Locate the cell with the specified text and output its [X, Y] center coordinate. 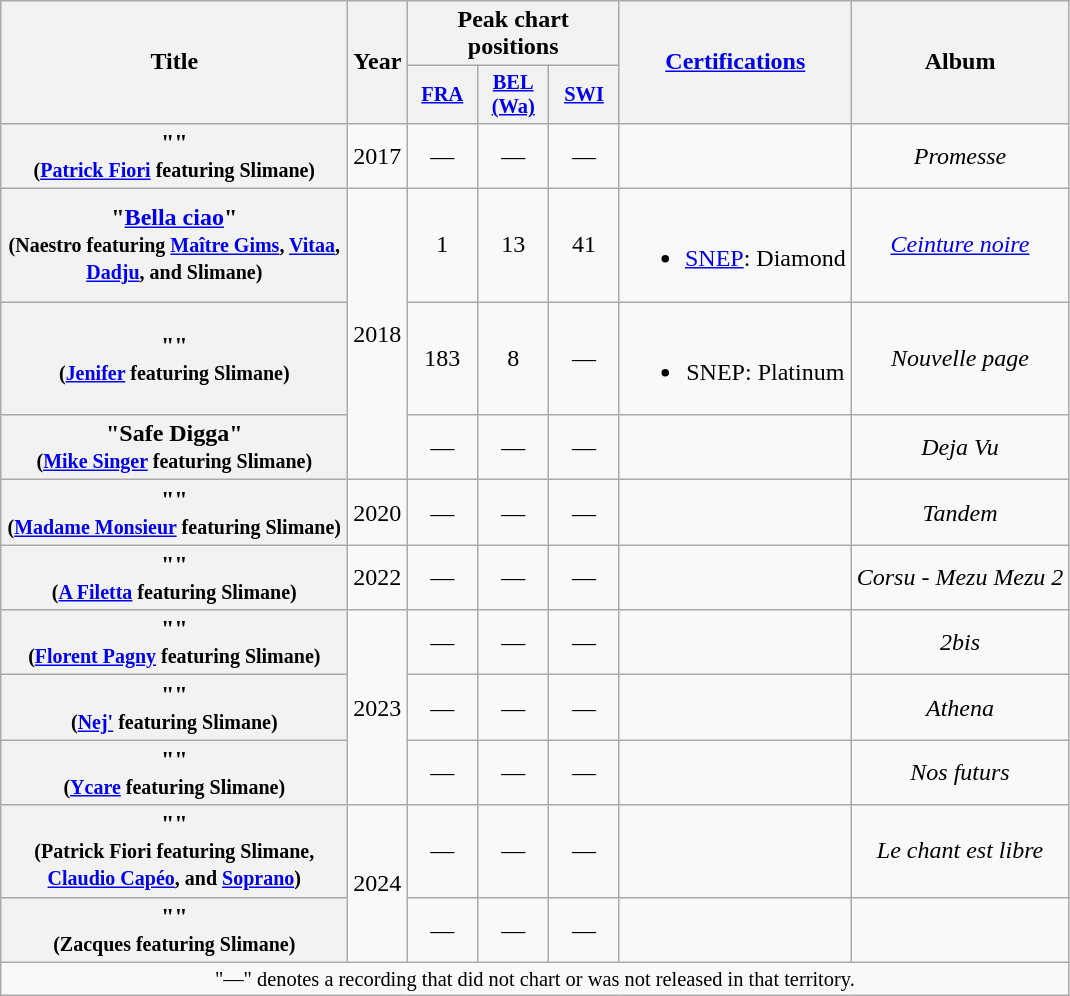
Nos futurs [960, 772]
SNEP: Platinum [735, 358]
2bis [960, 642]
FRA [442, 95]
2024 [378, 884]
183 [442, 358]
""(Patrick Fiori featuring Slimane) [174, 156]
Tandem [960, 512]
Nouvelle page [960, 358]
1 [442, 246]
""(Madame Monsieur featuring Slimane) [174, 512]
Promesse [960, 156]
"Safe Digga"(Mike Singer featuring Slimane) [174, 448]
8 [514, 358]
"—" denotes a recording that did not chart or was not released in that territory. [535, 979]
Year [378, 62]
SNEP: Diamond [735, 246]
""(Ycare featuring Slimane) [174, 772]
Ceinture noire [960, 246]
41 [584, 246]
""(Jenifer featuring Slimane) [174, 358]
2022 [378, 578]
BEL (Wa) [514, 95]
2018 [378, 334]
"Bella ciao"(Naestro featuring Maître Gims, Vitaa, Dadju, and Slimane) [174, 246]
""(Patrick Fiori featuring Slimane, Claudio Capéo, and Soprano) [174, 851]
""(Nej' featuring Slimane) [174, 708]
""(Zacques featuring Slimane) [174, 930]
13 [514, 246]
Title [174, 62]
2017 [378, 156]
Album [960, 62]
Peak chart positions [514, 34]
Athena [960, 708]
2020 [378, 512]
Deja Vu [960, 448]
Certifications [735, 62]
""(Florent Pagny featuring Slimane) [174, 642]
""(A Filetta featuring Slimane) [174, 578]
SWI [584, 95]
Le chant est libre [960, 851]
Corsu - Mezu Mezu 2 [960, 578]
2023 [378, 708]
